Extract the (x, y) coordinate from the center of the cell holding the provided text.  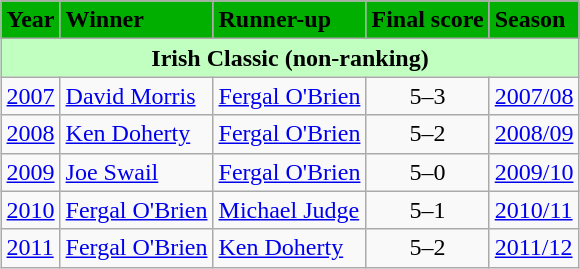
Year (30, 20)
Joe Swail (136, 172)
Winner (136, 20)
2008 (30, 134)
Irish Classic (non-ranking) (290, 58)
2011/12 (534, 248)
2007/08 (534, 96)
Michael Judge (290, 210)
Final score (428, 20)
5–0 (428, 172)
2011 (30, 248)
5–3 (428, 96)
Season (534, 20)
Runner-up (290, 20)
2009 (30, 172)
2007 (30, 96)
2010 (30, 210)
5–1 (428, 210)
2009/10 (534, 172)
2010/11 (534, 210)
David Morris (136, 96)
2008/09 (534, 134)
